Return [x, y] of the center of cell containing provided text 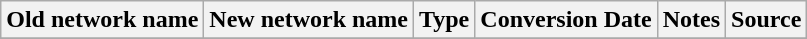
New network name [309, 20]
Conversion Date [566, 20]
Source [766, 20]
Old network name [102, 20]
Type [444, 20]
Notes [691, 20]
